Return the [X, Y] coordinate for the center point of the cell that contains the specified text.  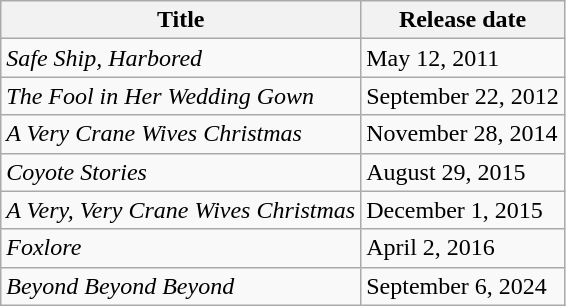
A Very, Very Crane Wives Christmas [181, 210]
May 12, 2011 [463, 58]
April 2, 2016 [463, 248]
Release date [463, 20]
September 6, 2024 [463, 286]
Beyond Beyond Beyond [181, 286]
Safe Ship, Harbored [181, 58]
September 22, 2012 [463, 96]
August 29, 2015 [463, 172]
Foxlore [181, 248]
Title [181, 20]
The Fool in Her Wedding Gown [181, 96]
December 1, 2015 [463, 210]
A Very Crane Wives Christmas [181, 134]
Coyote Stories [181, 172]
November 28, 2014 [463, 134]
